Provide the (x, y) coordinate of the cell's center where the given text is located.  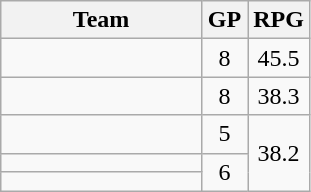
GP (224, 20)
38.3 (279, 96)
45.5 (279, 58)
5 (224, 134)
Team (102, 20)
6 (224, 172)
RPG (279, 20)
38.2 (279, 153)
